Pinpoint the cell where the given text exists, returning its (X, Y) midpoint coordinate. 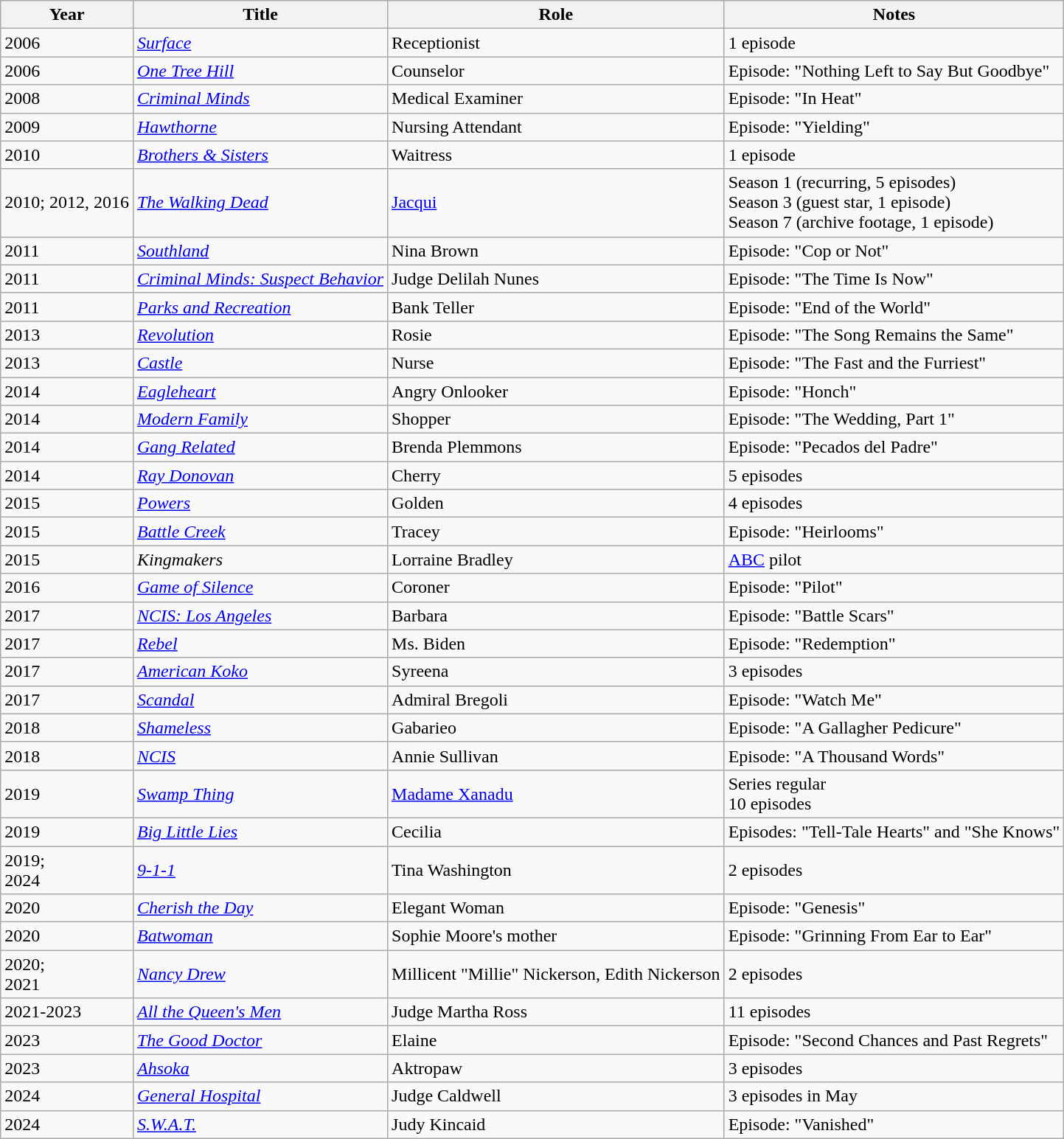
2009 (67, 127)
Rebel (260, 644)
Kingmakers (260, 560)
Episode: "A Gallagher Pedicure" (894, 728)
Eagleheart (260, 391)
Judy Kincaid (556, 1124)
Revolution (260, 335)
ABC pilot (894, 560)
Scandal (260, 700)
Ms. Biden (556, 644)
Episode: "Yielding" (894, 127)
Swamp Thing (260, 793)
Shameless (260, 728)
2020; 2021 (67, 975)
Castle (260, 363)
Elaine (556, 1040)
Tracey (556, 532)
Southland (260, 251)
Judge Martha Ross (556, 1012)
Episodes: "Tell-Tale Hearts" and "She Knows" (894, 832)
Episode: "In Heat" (894, 99)
Episode: "Watch Me" (894, 700)
Year (67, 15)
2019; 2024 (67, 870)
Episode: "The Song Remains the Same" (894, 335)
Cecilia (556, 832)
Modern Family (260, 419)
Episode: "A Thousand Words" (894, 756)
2016 (67, 588)
Cherish the Day (260, 908)
2008 (67, 99)
Hawthorne (260, 127)
Annie Sullivan (556, 756)
Episode: "Genesis" (894, 908)
Nurse (556, 363)
Cherry (556, 476)
2021-2023 (67, 1012)
Ahsoka (260, 1068)
Episode: "Nothing Left to Say But Goodbye" (894, 71)
Big Little Lies (260, 832)
Episode: "The Wedding, Part 1" (894, 419)
Episode: "Cop or Not" (894, 251)
Gabarieo (556, 728)
Brenda Plemmons (556, 447)
2010 (67, 155)
Episode: "Pilot" (894, 588)
Nursing Attendant (556, 127)
Role (556, 15)
Season 1 (recurring, 5 episodes)Season 3 (guest star, 1 episode)Season 7 (archive footage, 1 episode) (894, 203)
Receptionist (556, 43)
General Hospital (260, 1096)
Episode: "Redemption" (894, 644)
Episode: "Pecados del Padre" (894, 447)
Title (260, 15)
Brothers & Sisters (260, 155)
Medical Examiner (556, 99)
11 episodes (894, 1012)
NCIS (260, 756)
Tina Washington (556, 870)
Shopper (556, 419)
Episode: "Second Chances and Past Regrets" (894, 1040)
Coroner (556, 588)
Jacqui (556, 203)
Surface (260, 43)
Nina Brown (556, 251)
5 episodes (894, 476)
Rosie (556, 335)
Gang Related (260, 447)
Elegant Woman (556, 908)
Waitress (556, 155)
Parks and Recreation (260, 307)
Ray Donovan (260, 476)
One Tree Hill (260, 71)
Criminal Minds (260, 99)
NCIS: Los Angeles (260, 616)
S.W.A.T. (260, 1124)
Angry Onlooker (556, 391)
Bank Teller (556, 307)
Episode: "End of the World" (894, 307)
Madame Xanadu (556, 793)
Episode: "Battle Scars" (894, 616)
Episode: "The Time Is Now" (894, 279)
Aktropaw (556, 1068)
Admiral Bregoli (556, 700)
Nancy Drew (260, 975)
9-1-1 (260, 870)
Judge Caldwell (556, 1096)
3 episodes in May (894, 1096)
Barbara (556, 616)
Golden (556, 504)
Powers (260, 504)
All the Queen's Men (260, 1012)
Batwoman (260, 936)
Game of Silence (260, 588)
The Good Doctor (260, 1040)
4 episodes (894, 504)
American Koko (260, 672)
2010; 2012, 2016 (67, 203)
Sophie Moore's mother (556, 936)
Counselor (556, 71)
Judge Delilah Nunes (556, 279)
Episode: "Heirlooms" (894, 532)
Lorraine Bradley (556, 560)
Episode: "Honch" (894, 391)
Notes (894, 15)
Millicent "Millie" Nickerson, Edith Nickerson (556, 975)
Series regular10 episodes (894, 793)
Episode: "Grinning From Ear to Ear" (894, 936)
Syreena (556, 672)
Episode: "Vanished" (894, 1124)
Episode: "The Fast and the Furriest" (894, 363)
Battle Creek (260, 532)
Criminal Minds: Suspect Behavior (260, 279)
The Walking Dead (260, 203)
